Detect which cell encompasses the target text, then output its (X, Y) center coordinate. 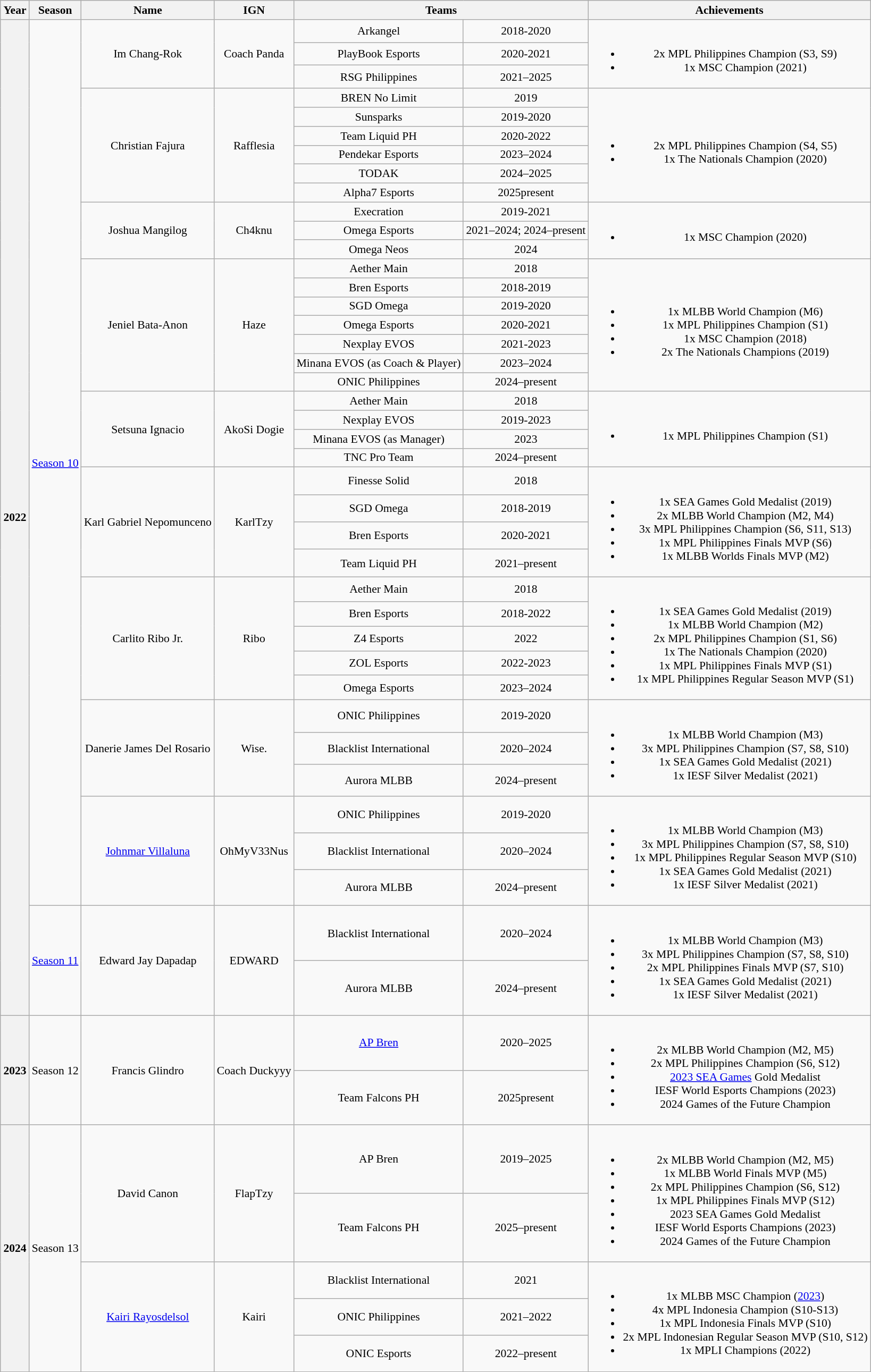
Arkangel (379, 31)
ZOL Esports (379, 663)
Edward Jay Dapadap (148, 961)
Karl Gabriel Nepomunceno (148, 522)
Z4 Esports (379, 638)
Coach Panda (254, 54)
Season 10 (55, 462)
Joshua Mangilog (148, 231)
2024–2025 (525, 174)
ONIC Esports (379, 1353)
Alpha7 Esports (379, 193)
2019 (525, 98)
Name (148, 10)
BREN No Limit (379, 98)
FlapTzy (254, 1194)
Teams (441, 10)
David Canon (148, 1194)
2020-2022 (525, 136)
Christian Fajura (148, 146)
2025–present (525, 1228)
Season 12 (55, 1071)
KarlTzy (254, 522)
Pendekar Esports (379, 155)
2020–2025 (525, 1043)
TODAK (379, 174)
Haze (254, 325)
TNC Pro Team (379, 458)
Wise. (254, 748)
Francis Glindro (148, 1071)
IGN (254, 10)
PlayBook Esports (379, 54)
2x MPL Philippines Champion (S4, S5)1x The Nationals Champion (2020) (729, 146)
Ch4knu (254, 231)
Rafflesia (254, 146)
Year (15, 10)
2022–present (525, 1353)
2021 (525, 1280)
2021-2023 (525, 344)
1x MPL Philippines Champion (S1) (729, 430)
EDWARD (254, 961)
Coach Duckyyy (254, 1071)
Finesse Solid (379, 481)
AkoSi Dogie (254, 430)
Execration (379, 212)
Achievements (729, 10)
2019–2025 (525, 1160)
2021–present (525, 563)
2018-2020 (525, 31)
Kairi Rayosdelsol (148, 1317)
Danerie James Del Rosario (148, 748)
2021–2022 (525, 1317)
2021–2025 (525, 77)
1x MLBB World Champion (M3)3x MPL Philippines Champion (S7, S8, S10)1x SEA Games Gold Medalist (2021)1x IESF Silver Medalist (2021) (729, 748)
Im Chang-Rok (148, 54)
Minana EVOS (as Coach & Player) (379, 363)
Season 13 (55, 1249)
Carlito Ribo Jr. (148, 638)
RSG Philippines (379, 77)
Minana EVOS (as Manager) (379, 439)
1x MLBB World Champion (M6)1x MPL Philippines Champion (S1)1x MSC Champion (2018)2x The Nationals Champions (2019) (729, 325)
Setsuna Ignacio (148, 430)
2022-2023 (525, 663)
Ribo (254, 638)
Johnmar Villaluna (148, 851)
Season 11 (55, 961)
Jeniel Bata-Anon (148, 325)
1x MSC Champion (2020) (729, 231)
OhMyV33Nus (254, 851)
Season (55, 10)
Omega Neos (379, 250)
2x MPL Philippines Champion (S3, S9)1x MSC Champion (2021) (729, 54)
2021–2024; 2024–present (525, 231)
Kairi (254, 1317)
2018-2022 (525, 614)
2019-2021 (525, 212)
2019-2023 (525, 420)
Sunsparks (379, 117)
